Scan for the cell matching the given text and deliver its (x, y) coordinate at center. 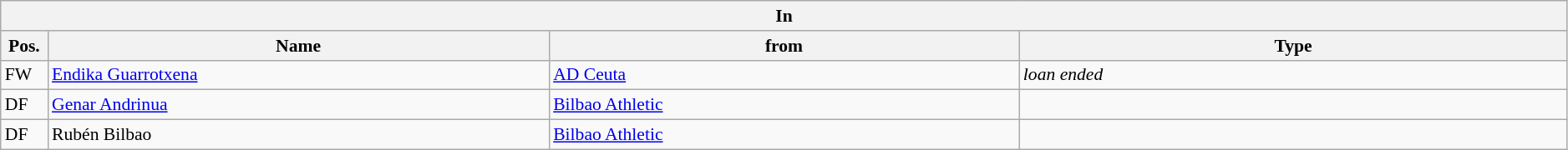
AD Ceuta (784, 75)
Name (298, 46)
Pos. (24, 46)
from (784, 46)
Genar Andrinua (298, 105)
Type (1293, 46)
In (784, 16)
loan ended (1293, 75)
FW (24, 75)
Rubén Bilbao (298, 135)
Endika Guarrotxena (298, 75)
